Identify which cell holds the provided text, then report its [X, Y] central coordinate. 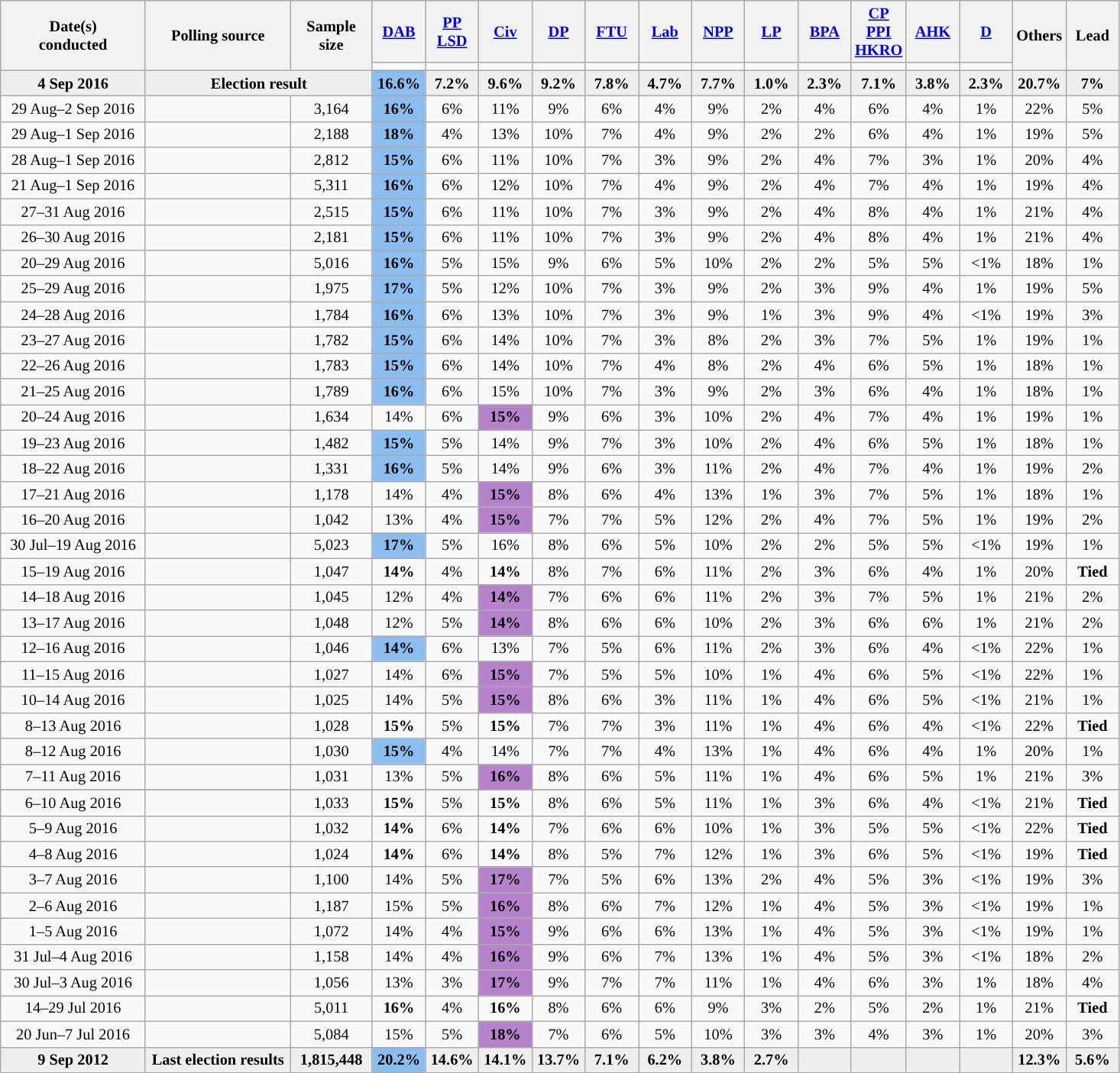
17–21 Aug 2016 [73, 494]
2,812 [332, 160]
1,048 [332, 622]
13–17 Aug 2016 [73, 622]
20.7% [1039, 83]
2,188 [332, 134]
1,158 [332, 957]
7.2% [452, 83]
14.6% [452, 1060]
1,331 [332, 468]
23–27 Aug 2016 [73, 340]
20–29 Aug 2016 [73, 263]
19–23 Aug 2016 [73, 443]
5,084 [332, 1034]
21–25 Aug 2016 [73, 392]
5,016 [332, 263]
10–14 Aug 2016 [73, 700]
13.7% [558, 1060]
DAB [399, 31]
Sample size [332, 35]
Polling source [218, 35]
1,815,448 [332, 1060]
1,030 [332, 751]
5,011 [332, 1008]
1,782 [332, 340]
16.6% [399, 83]
4 Sep 2016 [73, 83]
28 Aug–1 Sep 2016 [73, 160]
8–13 Aug 2016 [73, 726]
30 Jul–19 Aug 2016 [73, 545]
16–20 Aug 2016 [73, 520]
7.7% [718, 83]
1,028 [332, 726]
1,031 [332, 777]
DP [558, 31]
12.3% [1039, 1060]
1,482 [332, 443]
1,784 [332, 315]
1,975 [332, 289]
1,783 [332, 366]
Last election results [218, 1060]
1,100 [332, 880]
5,311 [332, 186]
20.2% [399, 1060]
21 Aug–1 Sep 2016 [73, 186]
9.2% [558, 83]
27–31 Aug 2016 [73, 212]
1,046 [332, 648]
14–18 Aug 2016 [73, 597]
D [986, 31]
5.6% [1092, 1060]
14.1% [506, 1060]
1,033 [332, 803]
1,634 [332, 417]
5,023 [332, 545]
20–24 Aug 2016 [73, 417]
Others [1039, 35]
2,181 [332, 238]
26–30 Aug 2016 [73, 238]
Date(s)conducted [73, 35]
1,187 [332, 906]
1,056 [332, 983]
1,047 [332, 571]
1,178 [332, 494]
1,789 [332, 392]
NPP [718, 31]
14–29 Jul 2016 [73, 1008]
9 Sep 2012 [73, 1060]
8–12 Aug 2016 [73, 751]
5–9 Aug 2016 [73, 829]
18–22 Aug 2016 [73, 468]
6–10 Aug 2016 [73, 803]
BPA [824, 31]
1,025 [332, 700]
22–26 Aug 2016 [73, 366]
1,045 [332, 597]
7–11 Aug 2016 [73, 777]
9.6% [506, 83]
Lead [1092, 35]
3,164 [332, 108]
1.0% [772, 83]
2–6 Aug 2016 [73, 906]
7.8% [612, 83]
1–5 Aug 2016 [73, 931]
FTU [612, 31]
PPLSD [452, 31]
Civ [506, 31]
Lab [665, 31]
AHK [933, 31]
20 Jun–7 Jul 2016 [73, 1034]
29 Aug–1 Sep 2016 [73, 134]
CPPPIHKRO [879, 31]
Election result [258, 83]
12–16 Aug 2016 [73, 648]
25–29 Aug 2016 [73, 289]
11–15 Aug 2016 [73, 674]
1,042 [332, 520]
1,024 [332, 854]
24–28 Aug 2016 [73, 315]
15–19 Aug 2016 [73, 571]
4.7% [665, 83]
29 Aug–2 Sep 2016 [73, 108]
31 Jul–4 Aug 2016 [73, 957]
6.2% [665, 1060]
1,032 [332, 829]
2.7% [772, 1060]
LP [772, 31]
3–7 Aug 2016 [73, 880]
4–8 Aug 2016 [73, 854]
1,072 [332, 931]
2,515 [332, 212]
1,027 [332, 674]
30 Jul–3 Aug 2016 [73, 983]
